Return the (x, y) coordinate for the center point of the cell that contains the specified text.  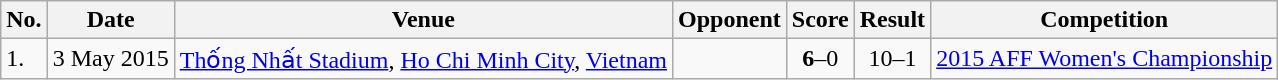
Score (820, 20)
Venue (423, 20)
Result (892, 20)
Date (110, 20)
3 May 2015 (110, 59)
No. (24, 20)
2015 AFF Women's Championship (1104, 59)
1. (24, 59)
10–1 (892, 59)
Competition (1104, 20)
Thống Nhất Stadium, Ho Chi Minh City, Vietnam (423, 59)
Opponent (730, 20)
6–0 (820, 59)
